From the cell containing the given text, extract its center point as [X, Y] coordinate. 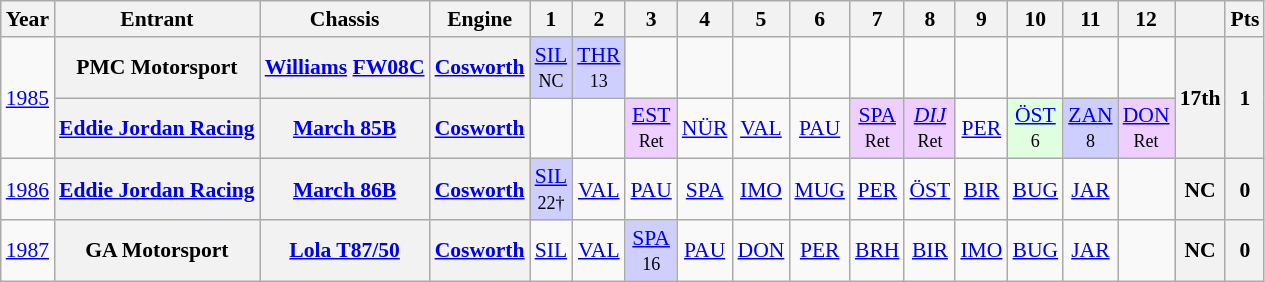
17th [1200, 98]
DIJRet [930, 128]
Entrant [157, 19]
NÜR [705, 128]
ÖST6 [1035, 128]
DON [762, 250]
SILNC [552, 68]
DONRet [1146, 128]
THR13 [598, 68]
5 [762, 19]
SPA [705, 190]
BRH [878, 250]
9 [981, 19]
ESTRet [650, 128]
March 85B [345, 128]
ZAN8 [1090, 128]
MUG [820, 190]
6 [820, 19]
1985 [28, 98]
2 [598, 19]
1987 [28, 250]
11 [1090, 19]
7 [878, 19]
4 [705, 19]
10 [1035, 19]
Chassis [345, 19]
12 [1146, 19]
1986 [28, 190]
SPA16 [650, 250]
8 [930, 19]
Williams FW08C [345, 68]
SIL [552, 250]
GA Motorsport [157, 250]
SIL22† [552, 190]
March 86B [345, 190]
ÖST [930, 190]
Engine [480, 19]
Year [28, 19]
SPARet [878, 128]
Pts [1244, 19]
3 [650, 19]
PMC Motorsport [157, 68]
Lola T87/50 [345, 250]
